Provide the (x, y) coordinate of the cell's center where the given text is located.  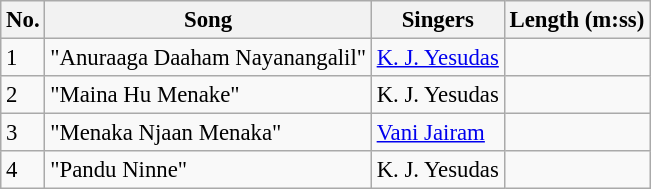
Length (m:ss) (576, 20)
2 (23, 95)
1 (23, 58)
Singers (438, 20)
Song (208, 20)
3 (23, 133)
"Anuraaga Daaham Nayanangalil" (208, 58)
Vani Jairam (438, 133)
No. (23, 20)
"Pandu Ninne" (208, 170)
"Menaka Njaan Menaka" (208, 133)
4 (23, 170)
"Maina Hu Menake" (208, 95)
